Output the [x, y] coordinate of the center of the cell containing the given text.  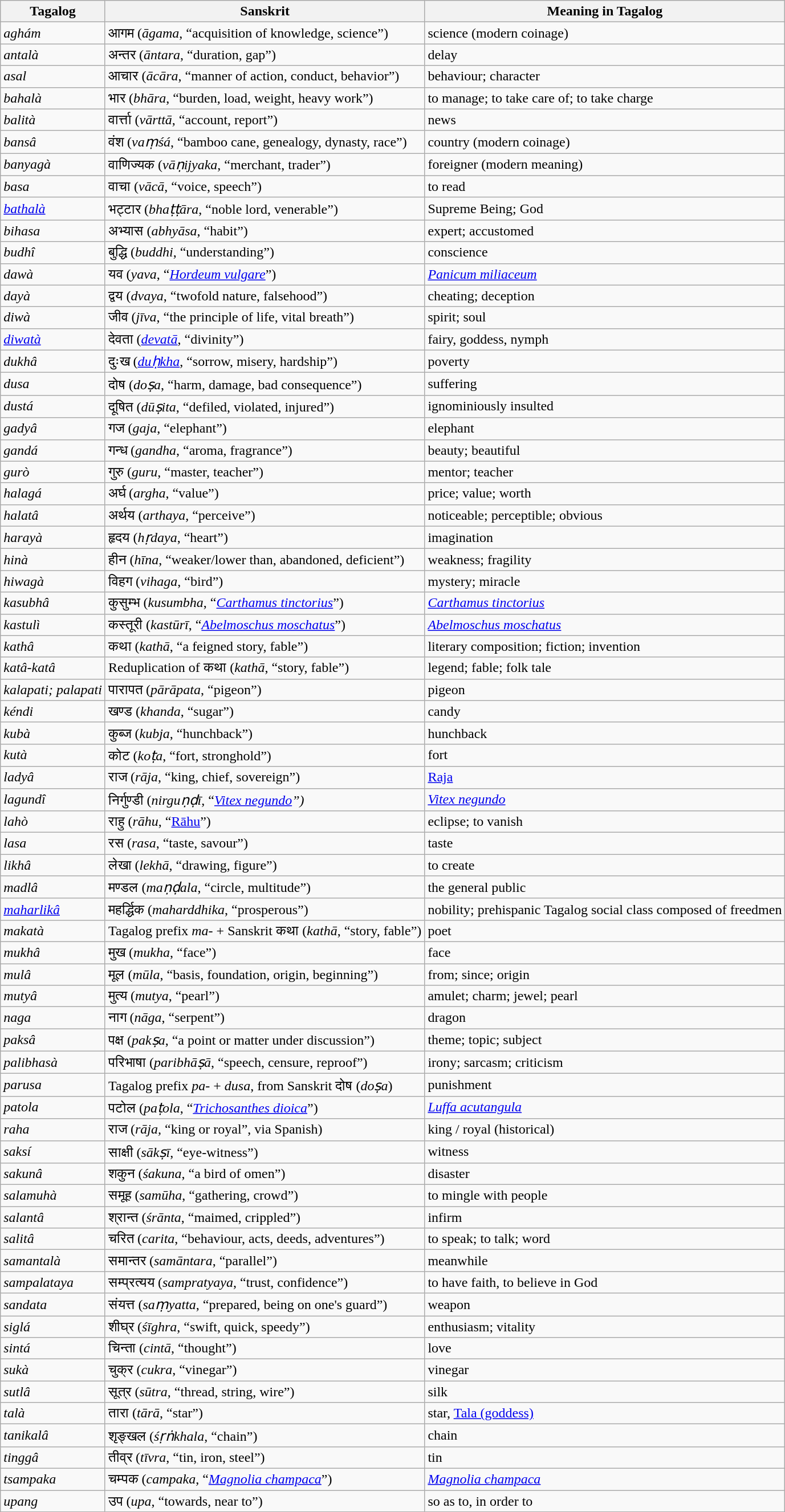
रस (rasa, “taste, savour”) [265, 843]
star, Tala (goddess) [605, 1413]
fort [605, 755]
यव (yava, “Hordeum vulgare”) [265, 274]
paksâ [53, 1040]
poverty [605, 361]
eclipse; to vanish [605, 822]
to create [605, 865]
face [605, 952]
basa [53, 186]
kasubhâ [53, 603]
sintá [53, 1348]
spirit; soul [605, 317]
imagination [605, 537]
science (modern coinage) [605, 33]
bahalà [53, 98]
sandata [53, 1305]
siglá [53, 1326]
noticeable; perceptible; obvious [605, 515]
निर्गुण्डी (nirguṇḍī, “Vitex negundo”) [265, 800]
likhâ [53, 865]
sukà [53, 1370]
sakunâ [53, 1174]
Magnolia champaca [605, 1479]
nobility; prehispanic Tagalog social class composed of freedmen [605, 909]
कुसुम्भ (kusumbha, “Carthamus tinctorius”) [265, 603]
theme; topic; subject [605, 1040]
kutà [53, 755]
चरित (carita, “behaviour, acts, deeds, adventures”) [265, 1239]
literary composition; fiction; invention [605, 646]
अभ्यास (abhyāsa, “habit”) [265, 231]
समूह (samūha, “gathering, crowd”) [265, 1196]
aghám [53, 33]
सम्प्रत्यय (sampratyaya, “trust, confidence”) [265, 1282]
पक्ष (pakṣa, “a point or matter under discussion”) [265, 1040]
salantâ [53, 1217]
hiwagà [53, 581]
kubà [53, 733]
वाचा (vācā, “voice, speech”) [265, 186]
dusa [53, 384]
maharlikâ [53, 909]
halatâ [53, 515]
साक्षी (sākṣī, “eye-witness”) [265, 1152]
halagá [53, 494]
punishment [605, 1085]
जीव (jīva, “the principle of life, vital breath”) [265, 317]
गुरु (guru, “master, teacher”) [265, 472]
hunchback [605, 733]
madlâ [53, 887]
bansâ [53, 142]
चम्पक (campaka, “Magnolia champaca”) [265, 1479]
saksí [53, 1152]
palibhasà [53, 1062]
lahò [53, 822]
raha [53, 1130]
सूत्र (sūtra, “thread, string, wire”) [265, 1392]
Raja [605, 777]
kastulì [53, 625]
pigeon [605, 690]
वाणिज्यक (vāṇijyaka, “merchant, trader”) [265, 165]
अर्थय (arthaya, “perceive”) [265, 515]
मण्डल (maṇḍala, “circle, multitude”) [265, 887]
शकुन (śakuna, “a bird of omen”) [265, 1174]
naga [53, 1018]
taste [605, 843]
राहु (rāhu, “Rāhu”) [265, 822]
मुत्य (mutya, “pearl”) [265, 996]
कुब्ज (kubja, “hunchback”) [265, 733]
meanwhile [605, 1261]
legend; fable; folk tale [605, 668]
अन्तर (āntara, “duration, gap”) [265, 55]
गज (gaja, “elephant”) [265, 429]
enthusiasm; vitality [605, 1326]
delay [605, 55]
कोट (koṭa, “fort, stronghold”) [265, 755]
king / royal (historical) [605, 1130]
Vitex negundo [605, 800]
tsampaka [53, 1479]
gadyâ [53, 429]
खण्ड (khanda, “sugar”) [265, 711]
so as to, in order to [605, 1501]
kathâ [53, 646]
cheating; deception [605, 296]
mentor; teacher [605, 472]
dayà [53, 296]
Tagalog prefix pa- + dusa, from Sanskrit दोष (doṣa) [265, 1085]
upang [53, 1501]
hinà [53, 560]
लेखा (lekhā, “drawing, figure”) [265, 865]
gurò [53, 472]
harayà [53, 537]
आगम (āgama, “acquisition of knowledge, science”) [265, 33]
beauty; beautiful [605, 450]
conscience [605, 252]
Tagalog prefix ma- + Sanskrit कथा (kathā, “story, fable”) [265, 931]
समान्तर (samāntara, “parallel”) [265, 1261]
अर्घ (argha, “value”) [265, 494]
महर्द्धिक (maharddhika, “prosperous”) [265, 909]
चुक्र (cukra, “vinegar”) [265, 1370]
silk [605, 1392]
to mingle with people [605, 1196]
antalà [53, 55]
परिभाषा (paribhāṣā, “speech, censure, reproof”) [265, 1062]
kéndi [53, 711]
kalapati; palapati [53, 690]
mukhâ [53, 952]
राज (rāja, “king or royal”, via Spanish) [265, 1130]
bathalà [53, 209]
tin [605, 1457]
दूषित (dūṣita, “defiled, violated, injured”) [265, 406]
Abelmoschus moschatus [605, 625]
Sanskrit [265, 11]
salitâ [53, 1239]
gandá [53, 450]
ladyâ [53, 777]
to speak; to talk; word [605, 1239]
दुःख (duḥkha, “sorrow, misery, hardship”) [265, 361]
देवता (devatā, “divinity”) [265, 339]
भट्टार (bhaṭṭāra, “noble lord, venerable”) [265, 209]
mystery; miracle [605, 581]
शीघ्र (śīghra, “swift, quick, speedy”) [265, 1326]
श्रान्त (śrānta, “maimed, crippled”) [265, 1217]
sutlâ [53, 1392]
mutyâ [53, 996]
talà [53, 1413]
मूल (mūla, “basis, foundation, origin, beginning”) [265, 974]
Tagalog [53, 11]
राज (rāja, “king, chief, sovereign”) [265, 777]
expert; accustomed [605, 231]
Meaning in Tagalog [605, 11]
foreigner (modern meaning) [605, 165]
elephant [605, 429]
balità [53, 120]
कस्तूरी (kastūrī, “Abelmoschus moschatus”) [265, 625]
love [605, 1348]
mulâ [53, 974]
उप (upa, “towards, near to”) [265, 1501]
infirm [605, 1217]
dustá [53, 406]
weapon [605, 1305]
salamuhà [53, 1196]
to have faith, to believe in God [605, 1282]
Carthamus tinctorius [605, 603]
ignominiously insulted [605, 406]
lagundî [53, 800]
candy [605, 711]
sampalataya [53, 1282]
poet [605, 931]
vinegar [605, 1370]
makatà [53, 931]
to read [605, 186]
irony; sarcasm; criticism [605, 1062]
bihasa [53, 231]
चिन्ता (cintā, “thought”) [265, 1348]
news [605, 120]
patola [53, 1107]
कथा (kathā, “a feigned story, fable”) [265, 646]
dukhâ [53, 361]
dragon [605, 1018]
weakness; fragility [605, 560]
fairy, goddess, nymph [605, 339]
द्वय (dvaya, “twofold nature, falsehood”) [265, 296]
witness [605, 1152]
संयत्त (saṃyatta, “prepared, being on one's guard”) [265, 1305]
parusa [53, 1085]
diwatà [53, 339]
मुख (mukha, “face”) [265, 952]
asal [53, 76]
price; value; worth [605, 494]
वंश (vaṃśá, “bamboo cane, genealogy, dynasty, race”) [265, 142]
chain [605, 1436]
Luffa acutangula [605, 1107]
samantalà [53, 1261]
the general public [605, 887]
दोष (doṣa, “harm, damage, bad consequence”) [265, 384]
country (modern coinage) [605, 142]
amulet; charm; jewel; pearl [605, 996]
banyagà [53, 165]
आचार (ācāra, “manner of action, conduct, behavior”) [265, 76]
हृदय (hṛdaya, “heart”) [265, 537]
tanikalâ [53, 1436]
behaviour; character [605, 76]
तारा (tārā, “star”) [265, 1413]
विहग (vihaga, “bird”) [265, 581]
budhî [53, 252]
बुद्धि (buddhi, “understanding”) [265, 252]
पारापत (pārāpata, “pigeon”) [265, 690]
from; since; origin [605, 974]
dawà [53, 274]
disaster [605, 1174]
tinggâ [53, 1457]
to manage; to take care of; to take charge [605, 98]
भार (bhāra, “burden, load, weight, heavy work”) [265, 98]
suffering [605, 384]
हीन (hīna, “weaker/lower than, abandoned, deficient”) [265, 560]
तीव्र (tīvra, “tin, iron, steel”) [265, 1457]
Panicum miliaceum [605, 274]
katâ-katâ [53, 668]
पटोल (paṭola, “Trichosanthes dioica”) [265, 1107]
गन्ध (gandha, “aroma, fragrance”) [265, 450]
Supreme Being; God [605, 209]
diwà [53, 317]
Reduplication of कथा (kathā, “story, fable”) [265, 668]
वार्त्ता (vārttā, “account, report”) [265, 120]
शृङ्खल (śṛṅkhala, “chain”) [265, 1436]
नाग (nāga, “serpent”) [265, 1018]
lasa [53, 843]
